Detect which cell encompasses the target text, then output its (X, Y) center coordinate. 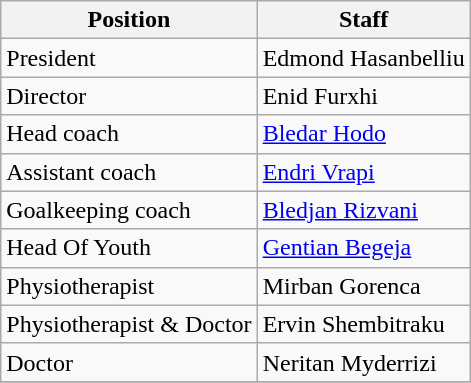
Enid Furxhi (364, 96)
Head coach (129, 134)
Ervin Shembitraku (364, 324)
Doctor (129, 362)
Bledjan Rizvani (364, 210)
Edmond Hasanbelliu (364, 58)
Assistant coach (129, 172)
President (129, 58)
Gentian Begeja (364, 248)
Goalkeeping coach (129, 210)
Endri Vrapi (364, 172)
Director (129, 96)
Neritan Myderrizi (364, 362)
Head Of Youth (129, 248)
Physiotherapist & Doctor (129, 324)
Mirban Gorenca (364, 286)
Physiotherapist (129, 286)
Position (129, 20)
Staff (364, 20)
Bledar Hodo (364, 134)
